Provide the [x, y] coordinate of the cell's center where the given text is located.  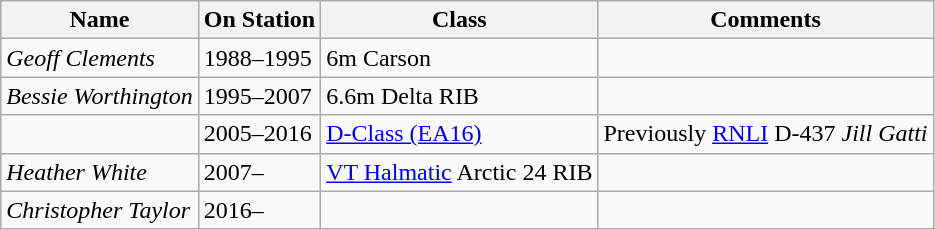
Class [460, 20]
Christopher Taylor [100, 210]
Name [100, 20]
6m Carson [460, 58]
Bessie Worthington [100, 96]
2005–2016 [259, 134]
VT Halmatic Arctic 24 RIB [460, 172]
Previously RNLI D-437 Jill Gatti [766, 134]
Geoff Clements [100, 58]
1988–1995 [259, 58]
2007– [259, 172]
6.6m Delta RIB [460, 96]
Comments [766, 20]
D-Class (EA16) [460, 134]
2016– [259, 210]
1995–2007 [259, 96]
On Station [259, 20]
Heather White [100, 172]
